Capture the cell that displays the provided text and extract its [X, Y] central coordinate. 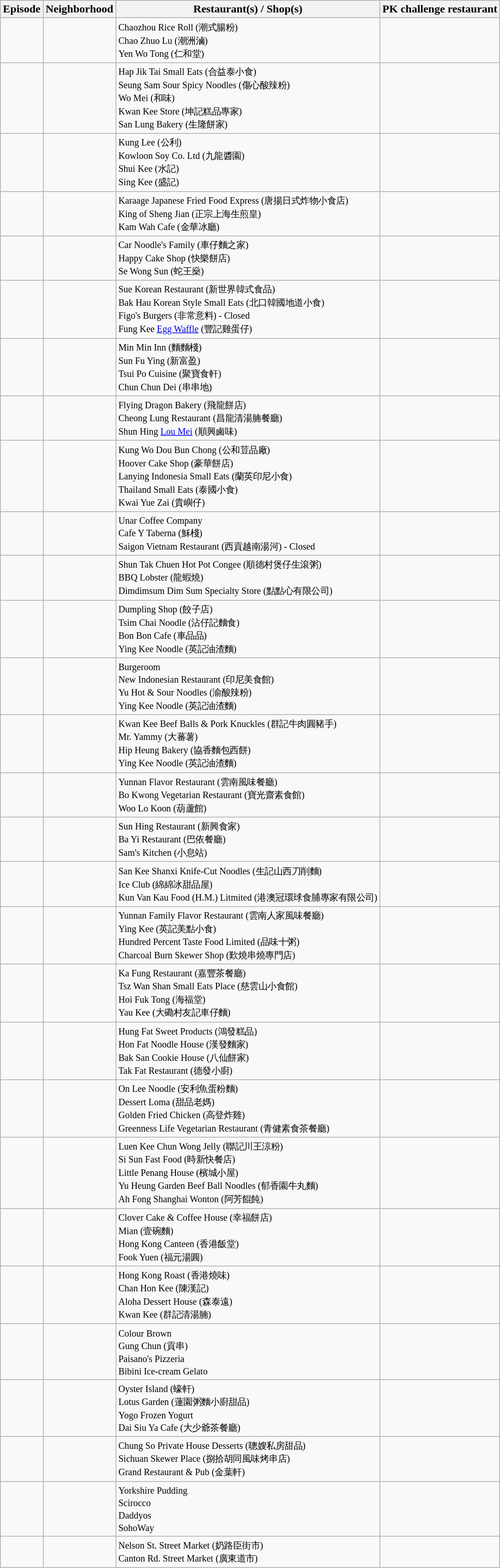
Chung So Private House Desserts (聰嫂私房甜品)Sichuan Skewer Place (捌拾胡同風味烤串店)Grand Restaurant & Pub (金葉軒) [248, 1459]
Kwan Kee Beef Balls & Pork Knuckles (群記牛肉圓豬手)Mr. Yammy (大蕃薯)Hip Heung Bakery (協香麵包西餅)Ying Kee Noodle (英記油渣麵) [248, 744]
Oyster Island (蠔軒)Lotus Garden (蓮園粥麵小廚甜品)Yogo Frozen YogurtDai Siu Ya Cafe (大少爺茶餐廳) [248, 1408]
Colour BrownGung Chun (貢串)Paisano's PizzeriaBibini Ice-cream Gelato [248, 1351]
Dumpling Shop (餃子店)Tsim Chai Noodle (沾仔記麵食)Bon Bon Cafe (車品品)Ying Kee Noodle (英記油渣麵) [248, 629]
Kung Lee (公利)Kowloon Soy Co. Ltd (九龍醬園)Shui Kee (水記)Sing Kee (盛記) [248, 163]
Nelson St. Street Market (奶路臣街市)Canton Rd. Street Market (廣東道市) [248, 1552]
Karaage Japanese Fried Food Express (唐揚日式炸物小食店)King of Sheng Jian (正宗上海生煎皇)Kam Wah Cafe (金華冰廳) [248, 213]
Burgeroom New Indonesian Restaurant (印尼美食館)Yu Hot & Sour Noodles (渝酸辣粉)Ying Kee Noodle (英記油渣麵) [248, 686]
Min Min Inn (麵麵棧)Sun Fu Ying (新富盈)Tsui Po Cuisine (聚寶食軒)Chun Chun Dei (串串地) [248, 367]
Episode [22, 9]
San Kee Shanxi Knife-Cut Noodles (生記山西刀削麵)Ice Club (綿綿冰甜品屋)Kun Van Kau Food (H.M.) Litmited (港澳冠環球食脯專家有限公司) [248, 884]
Yunnan Family Flavor Restaurant (雲南人家風味餐廳)Ying Kee (英記美點小食)Hundred Percent Taste Food Limited (品味十粥) Charcoal Burn Skewer Shop (歎燒串燒專門店) [248, 935]
PK challenge restaurant [440, 9]
Chaozhou Rice Roll (潮式腸粉)Chao Zhuo Lu (潮洲滷)Yen Wo Tong (仁和堂) [248, 41]
Restaurant(s) / Shop(s) [248, 9]
Car Noodle's Family (車仔麵之家)Happy Cake Shop (快樂餅店)Se Wong Sun (蛇王燊) [248, 259]
Hong Kong Roast (香港燒味)Chan Hon Kee (陳漢記) Aloha Dessert House (森泰遠)Kwan Kee (群記清湯腩) [248, 1295]
Ka Fung Restaurant (嘉豐茶餐廳)Tsz Wan Shan Small Eats Place (慈雲山小食館)Hoi Fuk Tong (海福堂)Yau Kee (大磡村友記車仔麵) [248, 993]
Yorkshire PuddingSciroccoDaddyosSohoWay [248, 1508]
On Lee Noodle (安利魚蛋粉麵)Dessert Loma (甜品老媽)Golden Fried Chicken (高登炸雞)Greenness Life Vegetarian Restaurant (青健素食茶餐廳) [248, 1108]
Yunnan Flavor Restaurant (雲南風味餐廳)Bo Kwong Vegetarian Restaurant (寶光齋素食館)Woo Lo Koon (葫蘆館) [248, 795]
Clover Cake & Coffee House (幸福餅店)Mian (壹碗麵)Hong Kong Canteen (香港飯堂)Fook Yuen (福元湯圓) [248, 1237]
Shun Tak Chuen Hot Pot Congee (順德村煲仔生滾粥)BBQ Lobster (龍蝦燒)Dimdimsum Dim Sum Specialty Store (點點心有限公司) [248, 577]
Flying Dragon Bakery (飛龍餅店)Cheong Lung Restaurant (昌龍清湯腩餐廳)Shun Hing Lou Mei (順興鹵味) [248, 418]
Unar Coffee CompanyCafe Y Taberna (穌棧)Saigon Vietnam Restaurant (西貢越南湯河) - Closed [248, 533]
Neighborhood [79, 9]
Sun Hing Restaurant (新興食家)Ba Yi Restaurant (巴依餐廳)Sam's Kitchen (小息站) [248, 840]
Hung Fat Sweet Products (鴻發糕品)Hon Fat Noodle House (漢發麵家)Bak San Cookie House (八仙餅家)Tak Fat Restaurant (德發小廚) [248, 1050]
Hap Jik Tai Small Eats (合益泰小食)Seung Sam Sour Spicy Noodles (傷心酸辣粉)Wo Mei (和味)Kwan Kee Store (坤記糕品專家)San Lung Bakery (生隆餅家) [248, 98]
Sue Korean Restaurant (新世界韓式食品)Bak Hau Korean Style Small Eats (北口韓國地道小食)Figo's Burgers (非常意料) - ClosedFung Kee Egg Waffle (豐記雞蛋仔) [248, 309]
Kung Wo Dou Bun Chong (公和荳品廠)Hoover Cake Shop (豪華餅店)Lanying Indonesia Small Eats (蘭英印尼小食)Thailand Small Eats (泰國小食)Kwai Yue Zai (貴嶼仔) [248, 476]
